Return the [x, y] coordinate for the center point of the cell that contains the specified text.  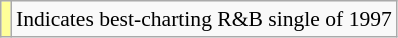
Indicates best-charting R&B single of 1997 [204, 19]
